Search for the cell housing the specified text and yield its (X, Y) center coordinate. 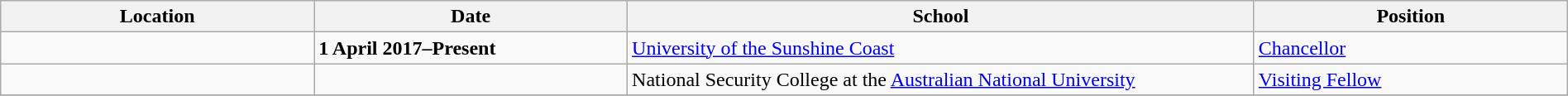
Visiting Fellow (1411, 79)
Date (471, 17)
National Security College at the Australian National University (941, 79)
Position (1411, 17)
1 April 2017–Present (471, 48)
School (941, 17)
Chancellor (1411, 48)
Location (157, 17)
University of the Sunshine Coast (941, 48)
